Output the [X, Y] coordinate of the center of the cell containing the given text.  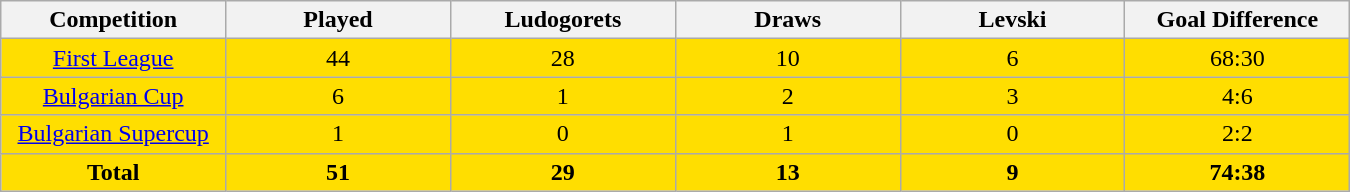
51 [338, 172]
10 [788, 58]
Ludogorets [562, 20]
3 [1012, 96]
Draws [788, 20]
Bulgarian Cup [114, 96]
4:6 [1238, 96]
2 [788, 96]
29 [562, 172]
Levski [1012, 20]
2:2 [1238, 134]
Bulgarian Supercup [114, 134]
28 [562, 58]
9 [1012, 172]
Total [114, 172]
Competition [114, 20]
Played [338, 20]
74:38 [1238, 172]
First League [114, 58]
44 [338, 58]
Goal Difference [1238, 20]
13 [788, 172]
68:30 [1238, 58]
